From the cell containing the given text, extract its center point as [x, y] coordinate. 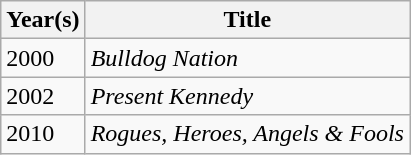
2002 [43, 96]
Rogues, Heroes, Angels & Fools [247, 134]
Year(s) [43, 20]
Bulldog Nation [247, 58]
Present Kennedy [247, 96]
2010 [43, 134]
Title [247, 20]
2000 [43, 58]
